Find where the given text appears and provide that cell's center as (X, Y) coordinate. 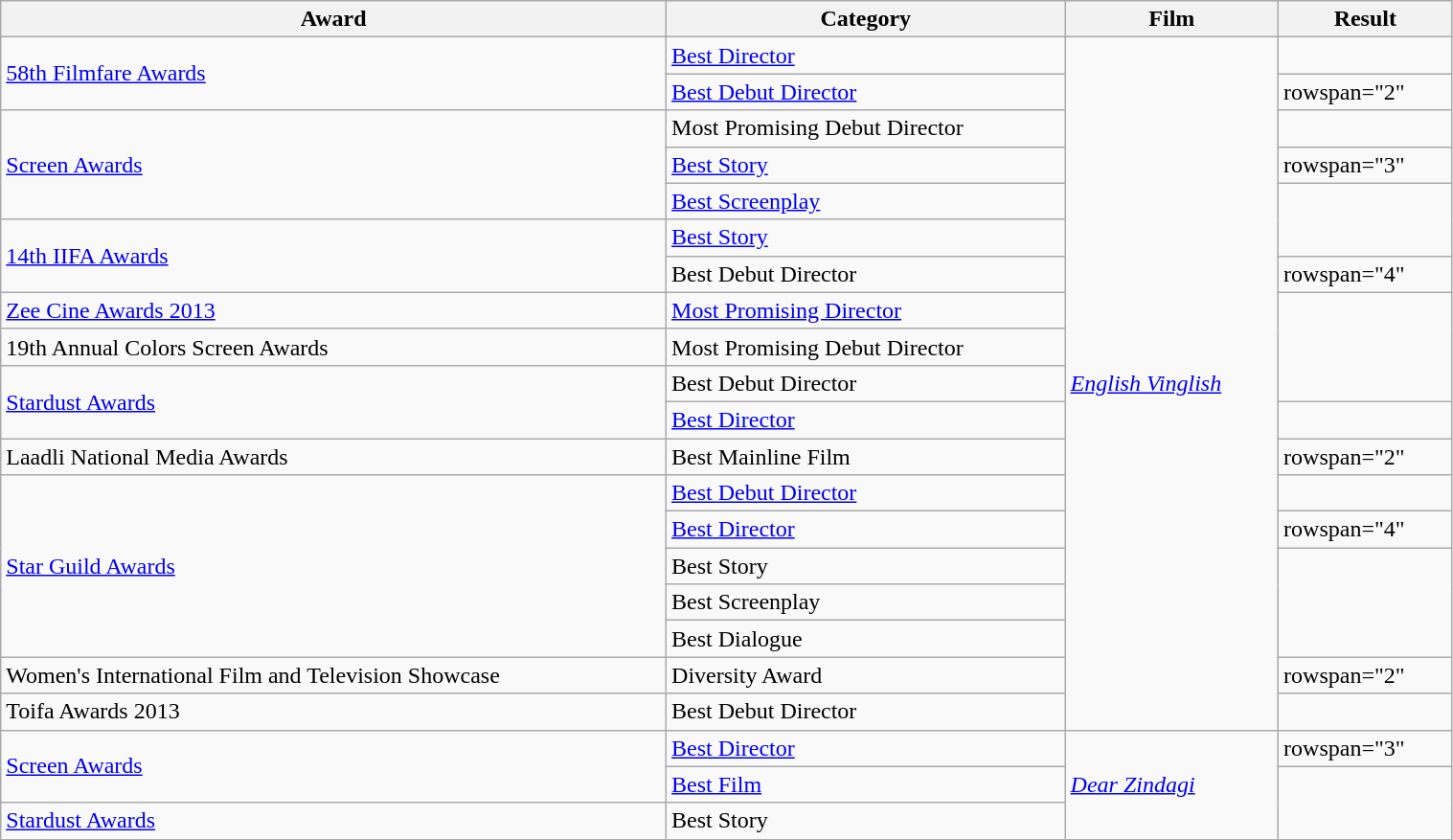
Dear Zindagi (1171, 784)
Award (333, 19)
14th IIFA Awards (333, 256)
Film (1171, 19)
Best Dialogue (866, 639)
Women's International Film and Television Showcase (333, 675)
Best Film (866, 784)
Laadli National Media Awards (333, 457)
Category (866, 19)
58th Filmfare Awards (333, 74)
Best Mainline Film (866, 457)
Toifa Awards 2013 (333, 712)
Zee Cine Awards 2013 (333, 310)
Diversity Award (866, 675)
Result (1366, 19)
Star Guild Awards (333, 566)
English Vinglish (1171, 383)
19th Annual Colors Screen Awards (333, 347)
Most Promising Director (866, 310)
